Detect which cell encompasses the target text, then output its [x, y] center coordinate. 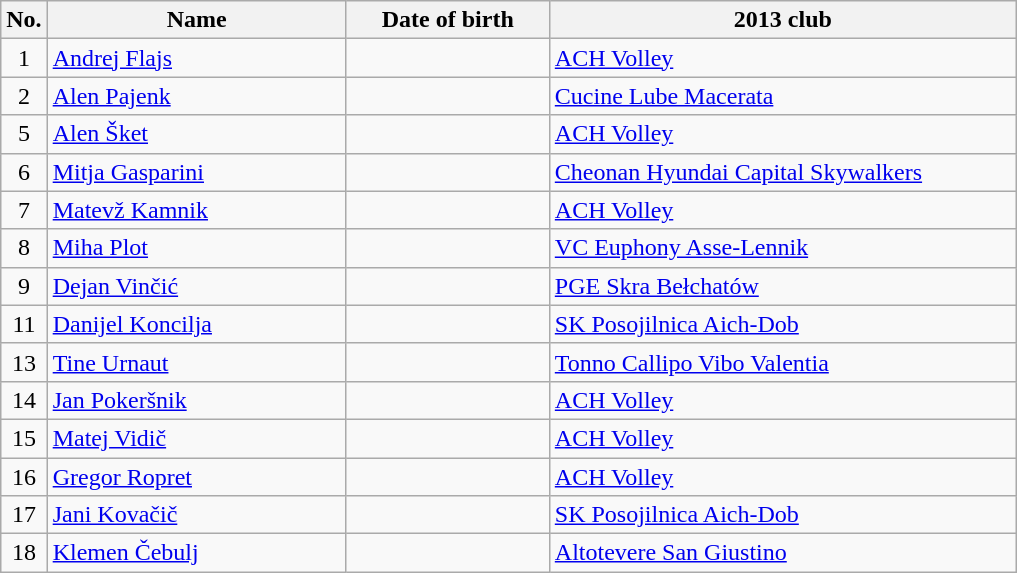
Klemen Čebulj [196, 553]
11 [24, 324]
18 [24, 553]
Cucine Lube Macerata [782, 96]
Miha Plot [196, 248]
7 [24, 210]
16 [24, 477]
Alen Pajenk [196, 96]
Mitja Gasparini [196, 172]
Cheonan Hyundai Capital Skywalkers [782, 172]
15 [24, 438]
Matevž Kamnik [196, 210]
Date of birth [448, 20]
VC Euphony Asse-Lennik [782, 248]
Dejan Vinčić [196, 286]
9 [24, 286]
Andrej Flajs [196, 58]
6 [24, 172]
Altotevere San Giustino [782, 553]
14 [24, 400]
2013 club [782, 20]
5 [24, 134]
Alen Šket [196, 134]
Jan Pokeršnik [196, 400]
Matej Vidič [196, 438]
17 [24, 515]
2 [24, 96]
1 [24, 58]
No. [24, 20]
Gregor Ropret [196, 477]
Jani Kovačič [196, 515]
PGE Skra Bełchatów [782, 286]
Tonno Callipo Vibo Valentia [782, 362]
Name [196, 20]
Danijel Koncilja [196, 324]
13 [24, 362]
8 [24, 248]
Tine Urnaut [196, 362]
